For the text-containing cell, return its midpoint in (X, Y) coordinate format. 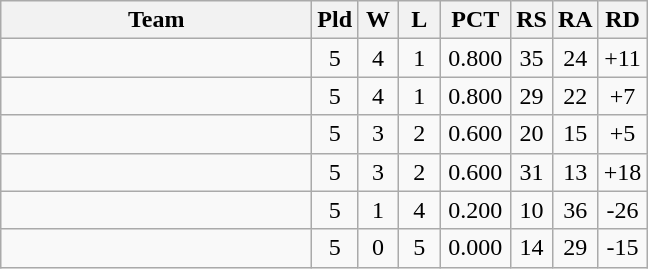
+5 (622, 134)
+7 (622, 96)
22 (575, 96)
+18 (622, 172)
14 (532, 248)
31 (532, 172)
RA (575, 20)
Team (156, 20)
0.200 (476, 210)
35 (532, 58)
0 (378, 248)
13 (575, 172)
24 (575, 58)
RD (622, 20)
20 (532, 134)
-15 (622, 248)
+11 (622, 58)
Pld (335, 20)
L (420, 20)
RS (532, 20)
15 (575, 134)
0.000 (476, 248)
10 (532, 210)
W (378, 20)
-26 (622, 210)
36 (575, 210)
PCT (476, 20)
